Pinpoint the cell where the given text exists, returning its [X, Y] midpoint coordinate. 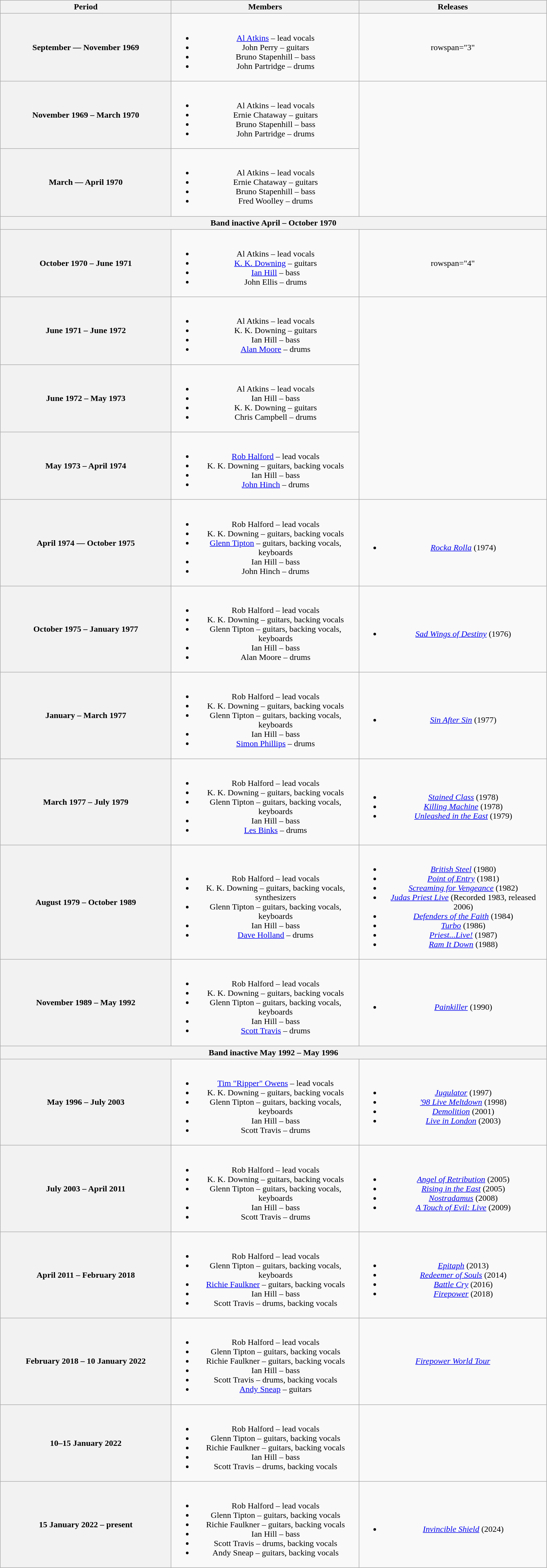
Al Atkins – lead vocalsK. K. Downing – guitarsIan Hill – bassAlan Moore – drums [265, 331]
Stained Class (1978)Killing Machine (1978)Unleashed in the East (1979) [453, 802]
November 1989 – May 1992 [86, 1003]
Angel of Retribution (2005)Rising in the East (2005)Nostradamus (2008)A Touch of Evil: Live (2009) [453, 1189]
Releases [453, 7]
Al Atkins – lead vocalsJohn Perry – guitarsBruno Stapenhill – bassJohn Partridge – drums [265, 47]
April 2011 – February 2018 [86, 1275]
Rocka Rolla (1974) [453, 543]
July 2003 – April 2011 [86, 1189]
rowspan="3" [453, 47]
rowspan="4" [453, 263]
Firepower World Tour [453, 1361]
Al Atkins – lead vocalsIan Hill – bassK. K. Downing – guitarsChris Campbell – drums [265, 398]
November 1969 – March 1970 [86, 115]
Rob Halford – lead vocalsK. K. Downing – guitars, backing vocalsGlenn Tipton – guitars, backing vocals, keyboardsIan Hill – bassAlan Moore – drums [265, 629]
May 1996 – July 2003 [86, 1102]
Period [86, 7]
March — April 1970 [86, 182]
April 1974 — October 1975 [86, 543]
Rob Halford – lead vocalsK. K. Downing – guitars, backing vocalsGlenn Tipton – guitars, backing vocals, keyboardsIan Hill – bassLes Binks – drums [265, 802]
Rob Halford – lead vocalsK. K. Downing – guitars, backing vocalsIan Hill – bassJohn Hinch – drums [265, 466]
15 January 2022 – present [86, 1524]
Band inactive April – October 1970 [274, 223]
October 1970 – June 1971 [86, 263]
Band inactive May 1992 – May 1996 [274, 1053]
Jugulator (1997)'98 Live Meltdown (1998)Demolition (2001)Live in London (2003) [453, 1102]
Al Atkins – lead vocalsErnie Chataway – guitarsBruno Stapenhill – bassJohn Partridge – drums [265, 115]
March 1977 – July 1979 [86, 802]
Sin After Sin (1977) [453, 715]
June 1971 – June 1972 [86, 331]
February 2018 – 10 January 2022 [86, 1361]
10–15 January 2022 [86, 1443]
Rob Halford – lead vocalsK. K. Downing – guitars, backing vocalsGlenn Tipton – guitars, backing vocals, keyboardsIan Hill – bassJohn Hinch – drums [265, 543]
May 1973 – April 1974 [86, 466]
September — November 1969 [86, 47]
Painkiller (1990) [453, 1003]
August 1979 – October 1989 [86, 902]
October 1975 – January 1977 [86, 629]
June 1972 – May 1973 [86, 398]
Al Atkins – lead vocalsErnie Chataway – guitarsBruno Stapenhill – bassFred Woolley – drums [265, 182]
Invincible Shield (2024) [453, 1524]
Al Atkins – lead vocalsK. K. Downing – guitarsIan Hill – bassJohn Ellis – drums [265, 263]
Epitaph (2013)Redeemer of Souls (2014)Battle Cry (2016)Firepower (2018) [453, 1275]
January – March 1977 [86, 715]
Members [265, 7]
Sad Wings of Destiny (1976) [453, 629]
